Detect which cell encompasses the target text, then output its (X, Y) center coordinate. 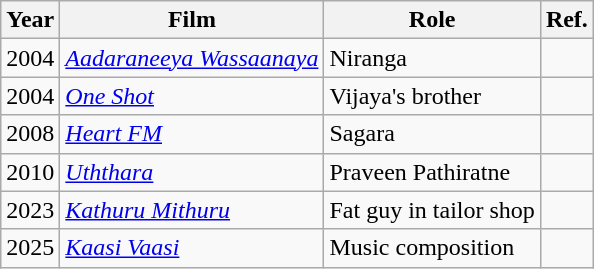
Niranga (432, 58)
2023 (30, 210)
Sagara (432, 134)
Music composition (432, 248)
2008 (30, 134)
2025 (30, 248)
One Shot (192, 96)
Uththara (192, 172)
Kathuru Mithuru (192, 210)
Kaasi Vaasi (192, 248)
Heart FM (192, 134)
Ref. (566, 20)
Aadaraneeya Wassaanaya (192, 58)
Vijaya's brother (432, 96)
Fat guy in tailor shop (432, 210)
Role (432, 20)
Year (30, 20)
Film (192, 20)
Praveen Pathiratne (432, 172)
2010 (30, 172)
